Identify which cell holds the provided text, then report its (x, y) central coordinate. 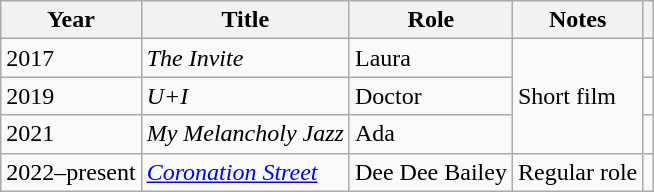
2017 (71, 58)
Role (430, 20)
Ada (430, 134)
Laura (430, 58)
Coronation Street (245, 172)
U+I (245, 96)
Notes (577, 20)
2021 (71, 134)
My Melancholy Jazz (245, 134)
The Invite (245, 58)
Doctor (430, 96)
Short film (577, 96)
2019 (71, 96)
Regular role (577, 172)
Year (71, 20)
Dee Dee Bailey (430, 172)
Title (245, 20)
2022–present (71, 172)
